Find where the given text appears and provide that cell's center as (x, y) coordinate. 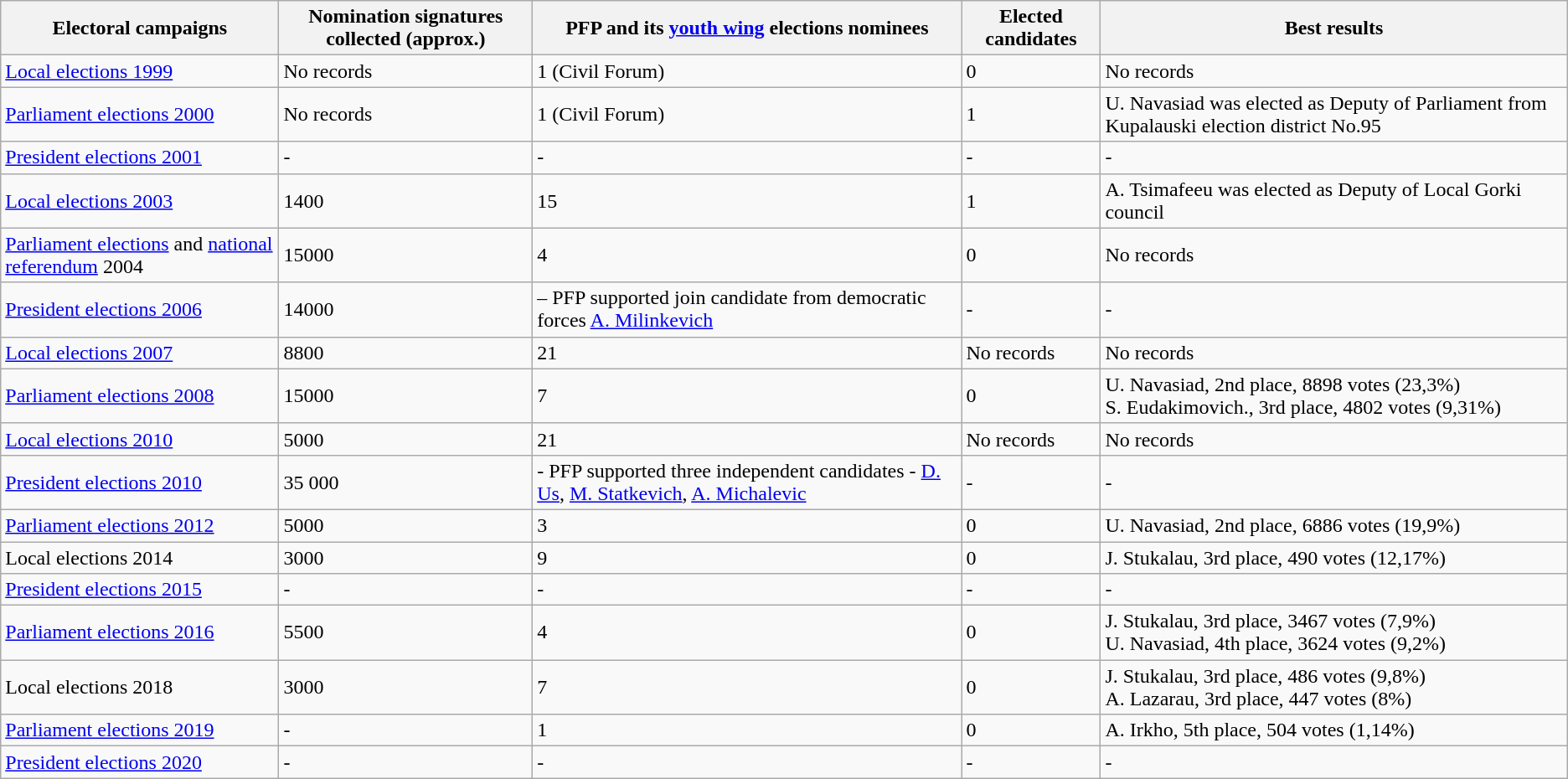
Parliament elections 2000 (140, 114)
Nomination signatures collected (approx.) (405, 28)
Elected candidates (1031, 28)
5500 (405, 633)
Electoral campaigns (140, 28)
Local elections 1999 (140, 71)
Local elections 2018 (140, 687)
President elections 2015 (140, 590)
Parliament elections 2008 (140, 395)
J. Stukalau, 3rd place, 3467 votes (7,9%)U. Navasiad, 4th place, 3624 votes (9,2%) (1333, 633)
President elections 2006 (140, 310)
U. Navasiad was elected as Deputy of Parliament from Kupalauski election district No.95 (1333, 114)
President elections 2020 (140, 762)
– PFP supported join candidate from democratic forces A. Milinkevich (747, 310)
- PFP supported three independent candidates - D. Us, M. Statkevich, A. Michalevic (747, 482)
U. Navasiad, 2nd place, 6886 votes (19,9%) (1333, 525)
PFP and its youth wing elections nominees (747, 28)
14000 (405, 310)
Parliament elections 2019 (140, 730)
3 (747, 525)
9 (747, 557)
Local elections 2007 (140, 353)
Best results (1333, 28)
Parliament elections 2012 (140, 525)
U. Navasiad, 2nd place, 8898 votes (23,3%)S. Eudakimovich., 3rd place, 4802 votes (9,31%) (1333, 395)
1400 (405, 201)
Local elections 2010 (140, 439)
President elections 2010 (140, 482)
Parliament elections 2016 (140, 633)
Local elections 2014 (140, 557)
Local elections 2003 (140, 201)
Parliament elections and national referendum 2004 (140, 255)
J. Stukalau, 3rd place, 490 votes (12,17%) (1333, 557)
15 (747, 201)
8800 (405, 353)
35 000 (405, 482)
A. Irkho, 5th place, 504 votes (1,14%) (1333, 730)
J. Stukalau, 3rd place, 486 votes (9,8%)A. Lazarau, 3rd place, 447 votes (8%) (1333, 687)
President elections 2001 (140, 157)
A. Tsimafeeu was elected as Deputy of Local Gorki council (1333, 201)
